Scan for the cell matching the given text and deliver its (X, Y) coordinate at center. 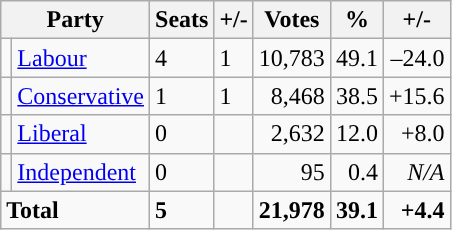
Votes (292, 20)
+8.0 (416, 134)
+4.4 (416, 210)
4 (182, 58)
2,632 (292, 134)
39.1 (356, 210)
49.1 (356, 58)
N/A (416, 172)
% (356, 20)
12.0 (356, 134)
0.4 (356, 172)
Independent (81, 172)
8,468 (292, 96)
21,978 (292, 210)
+15.6 (416, 96)
–24.0 (416, 58)
5 (182, 210)
10,783 (292, 58)
Seats (182, 20)
Party (76, 20)
Liberal (81, 134)
95 (292, 172)
Conservative (81, 96)
38.5 (356, 96)
Labour (81, 58)
Total (76, 210)
